From the cell containing the given text, extract its center point as [x, y] coordinate. 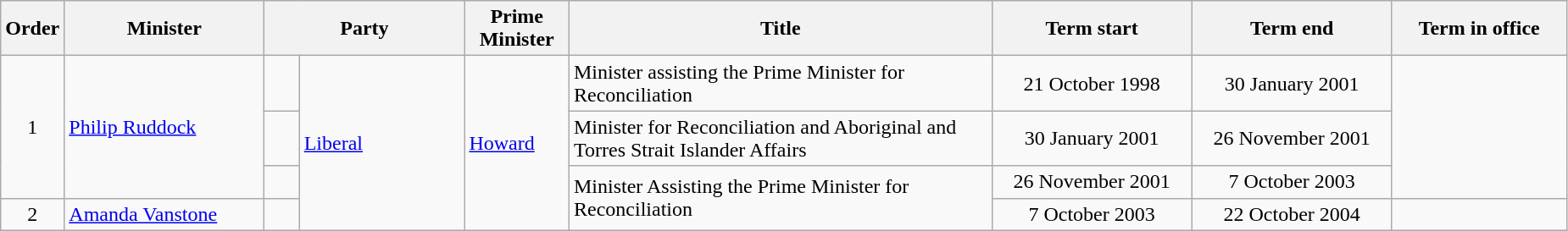
Party [364, 29]
Prime Minister [517, 29]
Term in office [1479, 29]
Amanda Vanstone [164, 214]
Term start [1092, 29]
Title [780, 29]
1 [32, 127]
Liberal [381, 143]
22 October 2004 [1292, 214]
Term end [1292, 29]
2 [32, 214]
Minister assisting the Prime Minister for Reconciliation [780, 83]
Minister [164, 29]
Minister for Reconciliation and Aboriginal and Torres Strait Islander Affairs [780, 139]
21 October 1998 [1092, 83]
Order [32, 29]
Philip Ruddock [164, 127]
Minister Assisting the Prime Minister for Reconciliation [780, 198]
Howard [517, 143]
